Extract the [X, Y] coordinate from the center of the cell holding the provided text.  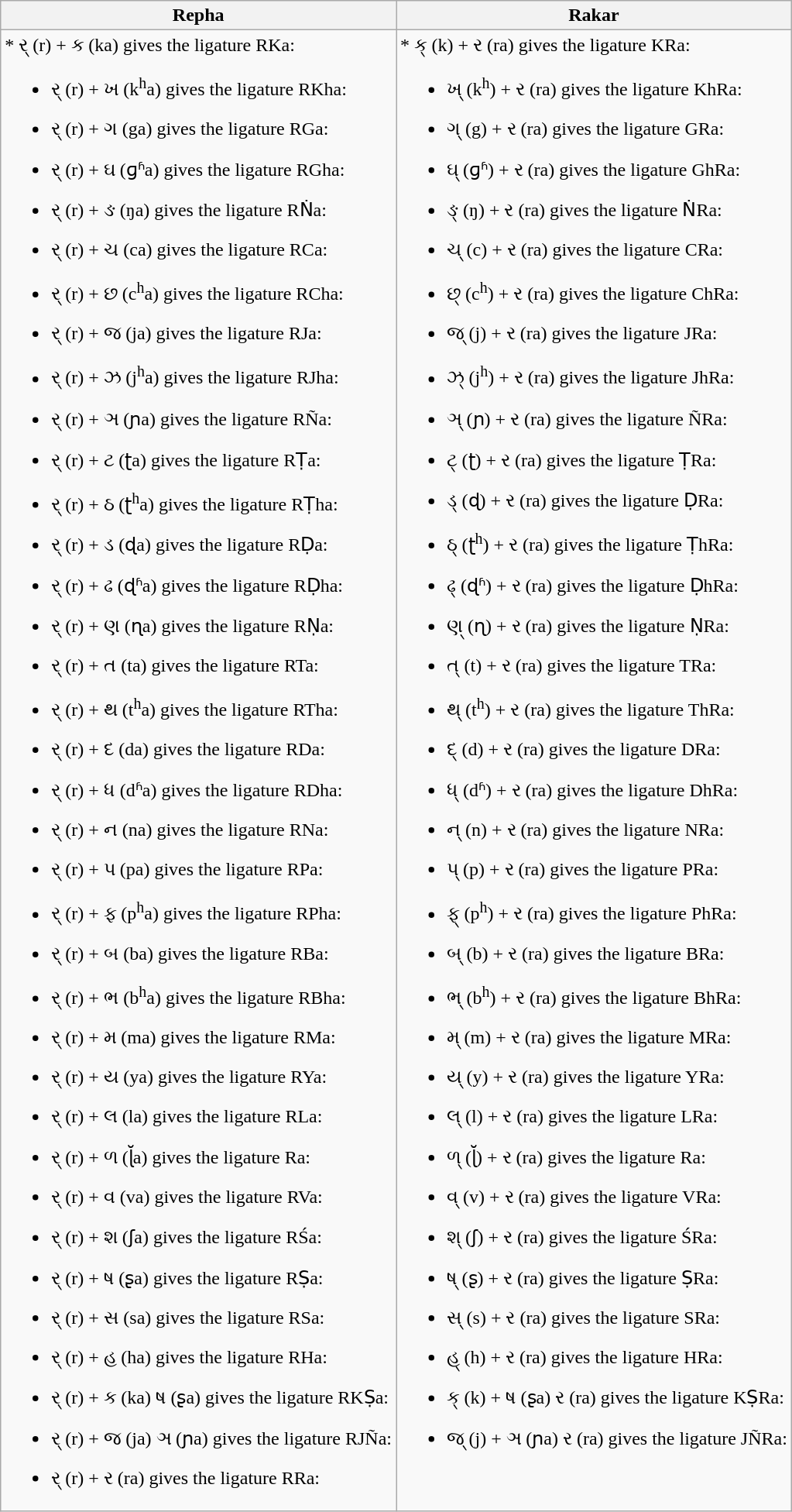
Repha [198, 15]
Rakar [595, 15]
